Detect which cell encompasses the target text, then output its (X, Y) center coordinate. 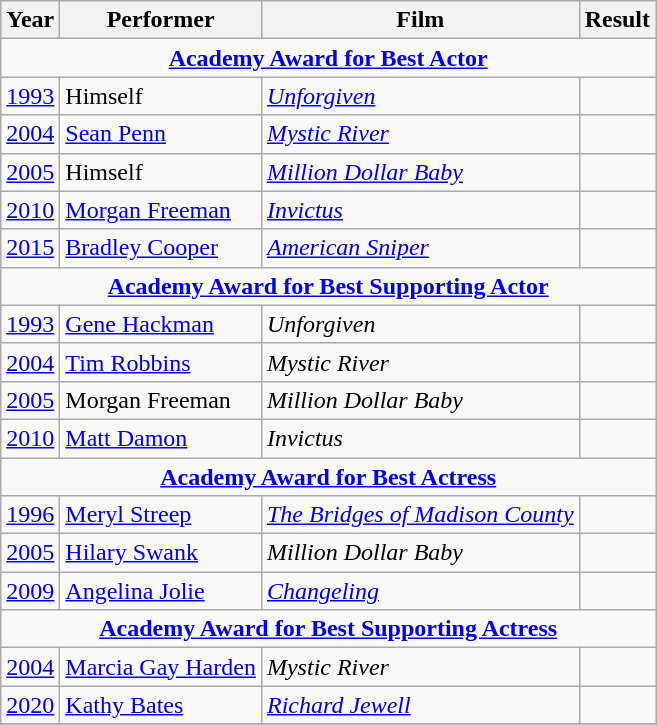
Kathy Bates (161, 705)
Sean Penn (161, 134)
Richard Jewell (420, 705)
The Bridges of Madison County (420, 515)
American Sniper (420, 248)
Tim Robbins (161, 362)
Gene Hackman (161, 324)
Film (420, 20)
2009 (30, 591)
2020 (30, 705)
Academy Award for Best Supporting Actress (328, 629)
Changeling (420, 591)
Result (617, 20)
1996 (30, 515)
Matt Damon (161, 438)
Academy Award for Best Actor (328, 58)
Angelina Jolie (161, 591)
Year (30, 20)
Performer (161, 20)
Academy Award for Best Actress (328, 477)
Academy Award for Best Supporting Actor (328, 286)
Marcia Gay Harden (161, 667)
Bradley Cooper (161, 248)
Meryl Streep (161, 515)
2015 (30, 248)
Hilary Swank (161, 553)
